Return the [X, Y] coordinate for the center point of the cell that contains the specified text.  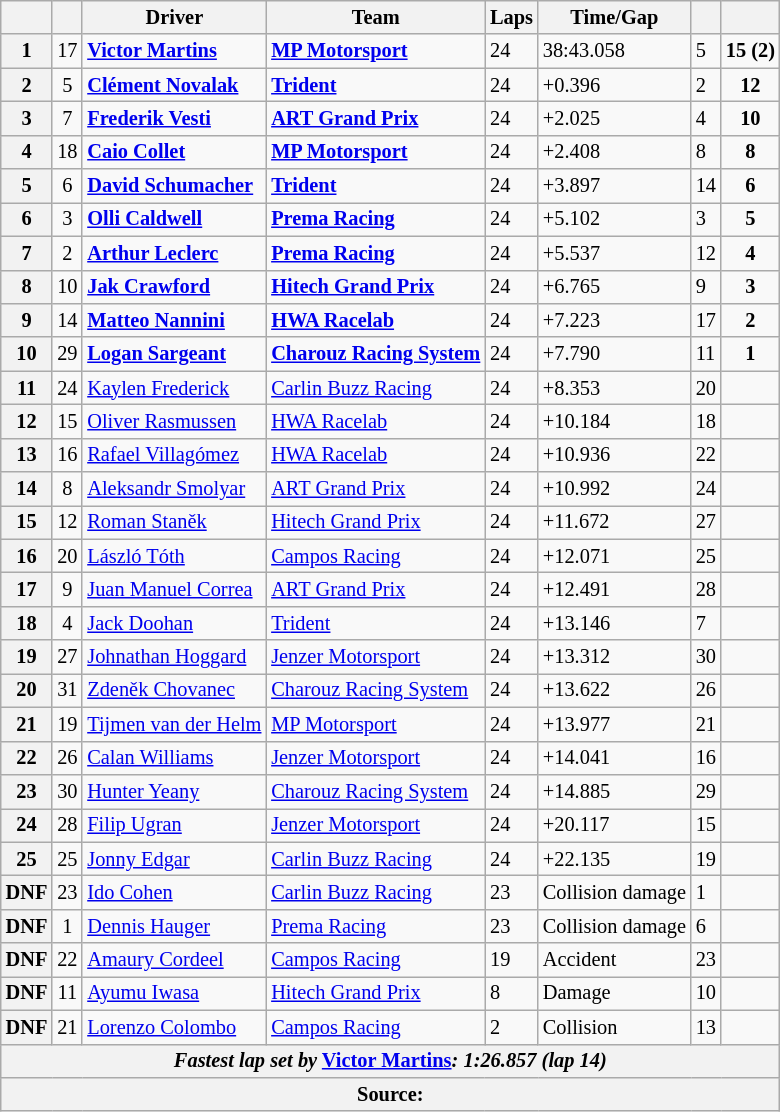
Frederik Vesti [174, 118]
Jak Crawford [174, 287]
Lorenzo Colombo [174, 1027]
+6.765 [614, 287]
Hunter Yeany [174, 791]
Aleksandr Smolyar [174, 489]
+14.885 [614, 791]
38:43.058 [614, 51]
Johnathan Hoggard [174, 657]
+13.146 [614, 623]
Amaury Cordeel [174, 960]
+5.102 [614, 219]
Collision [614, 1027]
Tijmen van der Helm [174, 724]
+8.353 [614, 388]
+5.537 [614, 253]
Victor Martins [174, 51]
+13.622 [614, 690]
Team [376, 17]
Caio Collet [174, 152]
+7.223 [614, 320]
Fastest lap set by Victor Martins: 1:26.857 (lap 14) [390, 1061]
László Tóth [174, 556]
Logan Sargeant [174, 354]
+12.071 [614, 556]
Arthur Leclerc [174, 253]
Time/Gap [614, 17]
Source: [390, 1094]
Jack Doohan [174, 623]
+10.936 [614, 455]
Oliver Rasmussen [174, 421]
Clément Novalak [174, 85]
Ayumu Iwasa [174, 993]
15 (2) [750, 51]
+13.312 [614, 657]
Olli Caldwell [174, 219]
Rafael Villagómez [174, 455]
Matteo Nannini [174, 320]
+2.025 [614, 118]
Laps [512, 17]
+2.408 [614, 152]
Dennis Hauger [174, 926]
+13.977 [614, 724]
+12.491 [614, 589]
Zdeněk Chovanec [174, 690]
31 [67, 690]
+20.117 [614, 825]
+10.184 [614, 421]
+7.790 [614, 354]
+22.135 [614, 859]
+10.992 [614, 489]
+11.672 [614, 522]
+3.897 [614, 186]
+14.041 [614, 758]
Ido Cohen [174, 892]
+0.396 [614, 85]
Calan Williams [174, 758]
Filip Ugran [174, 825]
Driver [174, 17]
Kaylen Frederick [174, 388]
Jonny Edgar [174, 859]
Roman Staněk [174, 522]
David Schumacher [174, 186]
Juan Manuel Correa [174, 589]
Damage [614, 993]
Accident [614, 960]
